Extract the [x, y] coordinate from the center of the cell holding the provided text.  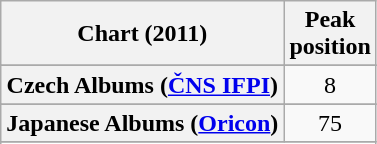
Japanese Albums (Oricon) [142, 123]
8 [330, 85]
Chart (2011) [142, 34]
Peak position [330, 34]
75 [330, 123]
Czech Albums (ČNS IFPI) [142, 85]
